Locate the cell with the specified text and output its (x, y) center coordinate. 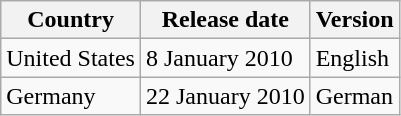
English (354, 58)
Release date (225, 20)
Germany (71, 96)
Version (354, 20)
United States (71, 58)
8 January 2010 (225, 58)
22 January 2010 (225, 96)
German (354, 96)
Country (71, 20)
